For the text-containing cell, return its midpoint in [X, Y] coordinate format. 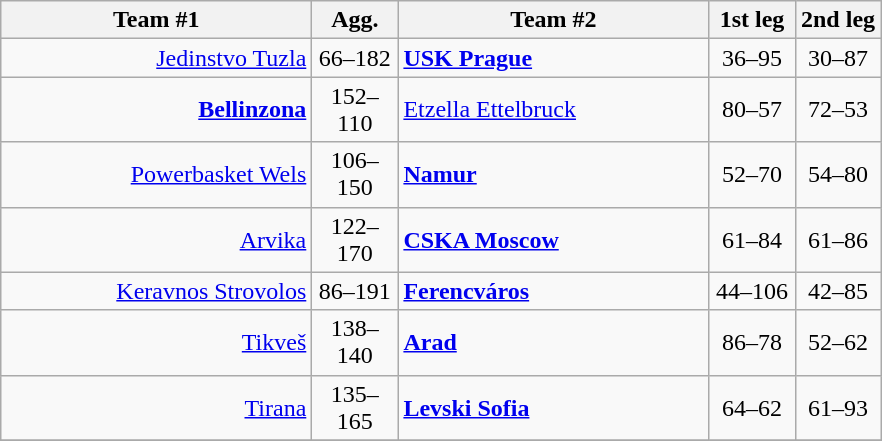
52–62 [838, 342]
30–87 [838, 58]
64–62 [752, 408]
135–165 [355, 408]
122–170 [355, 240]
66–182 [355, 58]
138–140 [355, 342]
Namur [554, 174]
61–84 [752, 240]
44–106 [752, 291]
61–86 [838, 240]
Arad [554, 342]
72–53 [838, 110]
61–93 [838, 408]
Tirana [156, 408]
Team #1 [156, 20]
36–95 [752, 58]
86–191 [355, 291]
Arvika [156, 240]
Tikveš [156, 342]
106–150 [355, 174]
USK Prague [554, 58]
42–85 [838, 291]
52–70 [752, 174]
80–57 [752, 110]
Powerbasket Wels [156, 174]
Bellinzona [156, 110]
Levski Sofia [554, 408]
2nd leg [838, 20]
Jedinstvo Tuzla [156, 58]
54–80 [838, 174]
Agg. [355, 20]
Keravnos Strovolos [156, 291]
Etzella Ettelbruck [554, 110]
152–110 [355, 110]
1st leg [752, 20]
86–78 [752, 342]
Team #2 [554, 20]
CSKA Moscow [554, 240]
Ferencváros [554, 291]
